Extract the (x, y) coordinate from the center of the cell holding the provided text.  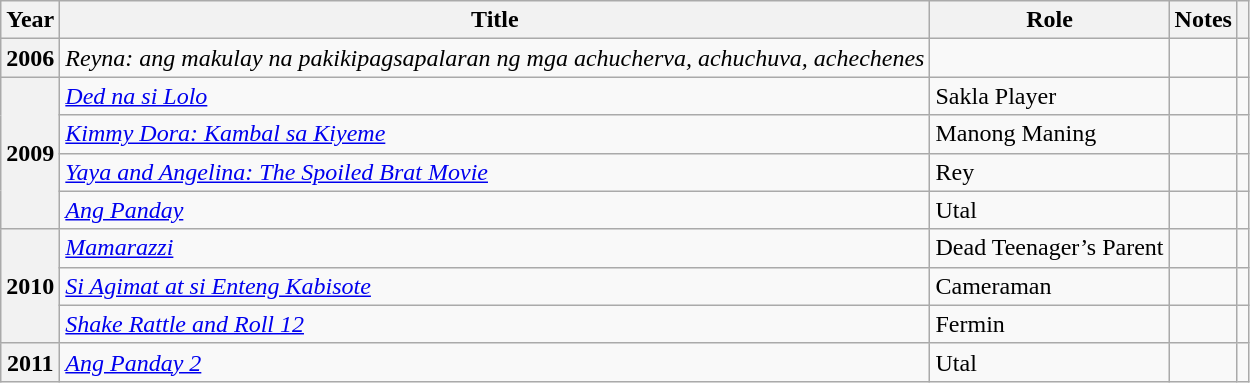
Dead Teenager’s Parent (1050, 248)
Ded na si Lolo (495, 96)
Manong Maning (1050, 134)
2011 (30, 362)
Title (495, 20)
2006 (30, 58)
Yaya and Angelina: The Spoiled Brat Movie (495, 172)
Reyna: ang makulay na pakikipagsapalaran ng mga achucherva, achuchuva, achechenes (495, 58)
2009 (30, 153)
Sakla Player (1050, 96)
Cameraman (1050, 286)
Year (30, 20)
Role (1050, 20)
Rey (1050, 172)
2010 (30, 286)
Ang Panday (495, 210)
Ang Panday 2 (495, 362)
Fermin (1050, 324)
Kimmy Dora: Kambal sa Kiyeme (495, 134)
Si Agimat at si Enteng Kabisote (495, 286)
Notes (1203, 20)
Shake Rattle and Roll 12 (495, 324)
Mamarazzi (495, 248)
